Determine the [x, y] coordinate at the center of the cell enclosing the given text.  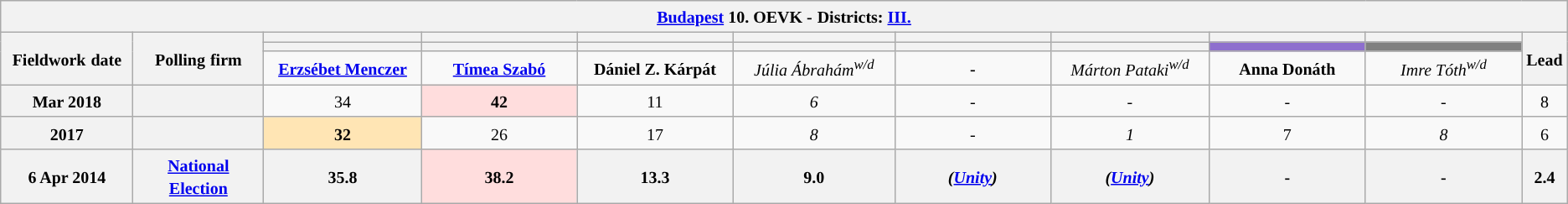
7 [1287, 133]
11 [655, 101]
35.8 [343, 176]
38.2 [499, 176]
17 [655, 133]
42 [499, 101]
Márton Patakiw/d [1129, 68]
Tímea Szabó [499, 68]
Imre Tóthw/d [1443, 68]
Budapest 10. OEVK - Districts: III. [784, 17]
9.0 [814, 176]
26 [499, 133]
1 [1129, 133]
Júlia Ábrahámw/d [814, 68]
13.3 [655, 176]
2017 [67, 133]
Mar 2018 [67, 101]
Anna Donáth [1287, 68]
Lead [1545, 59]
Dániel Z. Kárpát [655, 68]
Fieldwork date [67, 59]
Polling firm [199, 59]
34 [343, 101]
32 [343, 133]
6 Apr 2014 [67, 176]
Erzsébet Menczer [343, 68]
National Election [199, 176]
2.4 [1545, 176]
